Identify which cell holds the provided text, then report its [X, Y] central coordinate. 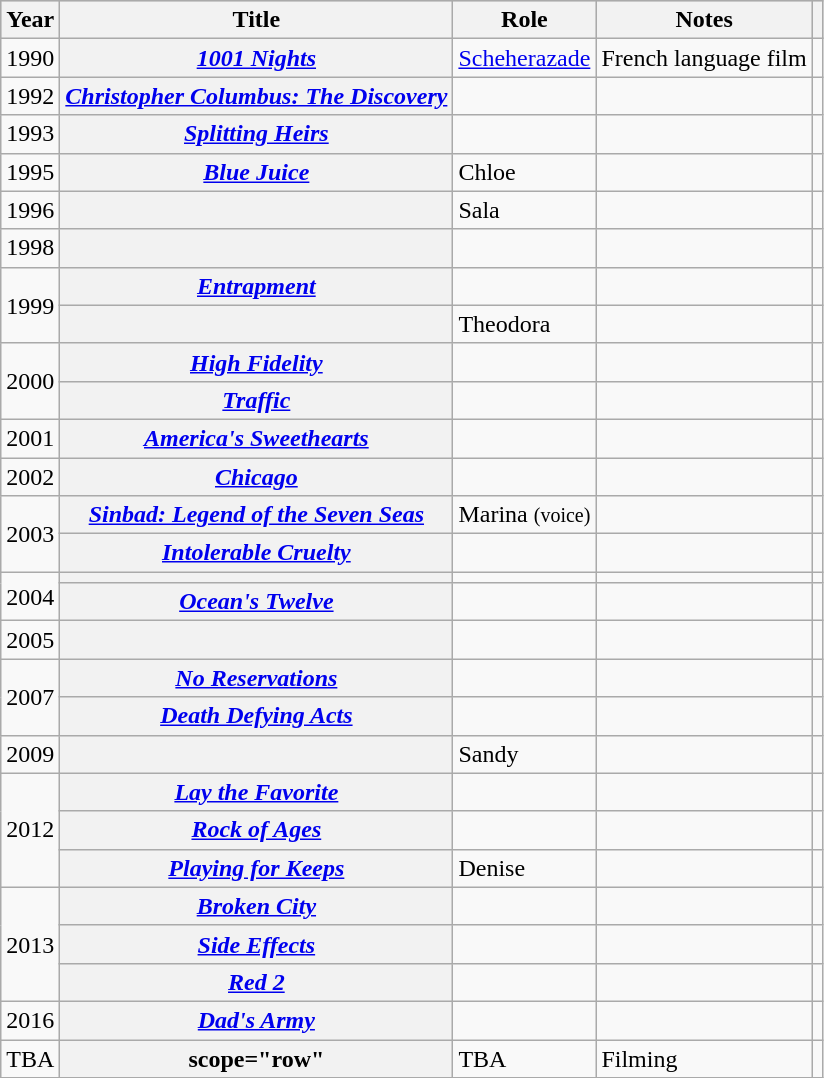
America's Sweethearts [256, 438]
Death Defying Acts [256, 716]
2016 [30, 1020]
1990 [30, 58]
Lay the Favorite [256, 792]
2005 [30, 640]
Intolerable Cruelty [256, 553]
Dad's Army [256, 1020]
1999 [30, 305]
2001 [30, 438]
Side Effects [256, 944]
Traffic [256, 400]
2000 [30, 381]
Christopher Columbus: The Discovery [256, 96]
High Fidelity [256, 362]
Rock of Ages [256, 830]
Role [524, 20]
Notes [704, 20]
Blue Juice [256, 172]
2013 [30, 944]
Title [256, 20]
2009 [30, 754]
2012 [30, 830]
1992 [30, 96]
Sala [524, 210]
Splitting Heirs [256, 134]
Playing for Keeps [256, 868]
scope="row" [256, 1059]
Filming [704, 1059]
Chicago [256, 477]
Chloe [524, 172]
Red 2 [256, 982]
2004 [30, 596]
Scheherazade [524, 58]
2007 [30, 697]
1993 [30, 134]
No Reservations [256, 678]
Denise [524, 868]
Sinbad: Legend of the Seven Seas [256, 515]
Year [30, 20]
Sandy [524, 754]
1995 [30, 172]
Marina (voice) [524, 515]
Theodora [524, 324]
Entrapment [256, 286]
Broken City [256, 906]
Ocean's Twelve [256, 602]
French language film [704, 58]
2003 [30, 534]
1996 [30, 210]
2002 [30, 477]
1998 [30, 248]
1001 Nights [256, 58]
